Extract the [X, Y] coordinate from the center of the cell holding the provided text.  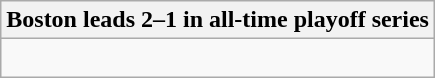
Boston leads 2–1 in all-time playoff series [218, 20]
